Locate the cell with the specified text and output its [X, Y] center coordinate. 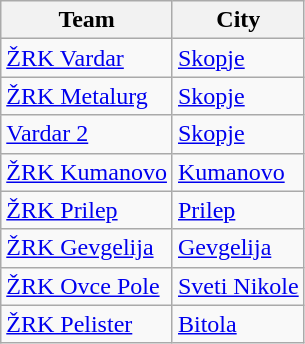
Team [87, 20]
Prilep [238, 210]
ŽRK Gevgelija [87, 248]
ŽRK Metalurg [87, 96]
ŽRK Prilep [87, 210]
ŽRK Vardar [87, 58]
Sveti Nikole [238, 286]
ŽRK Kumanovo [87, 172]
ŽRK Pelister [87, 324]
City [238, 20]
Vardar 2 [87, 134]
Kumanovo [238, 172]
Bitola [238, 324]
ŽRK Ovce Pole [87, 286]
Gevgelija [238, 248]
